Scan for the cell matching the given text and deliver its [X, Y] coordinate at center. 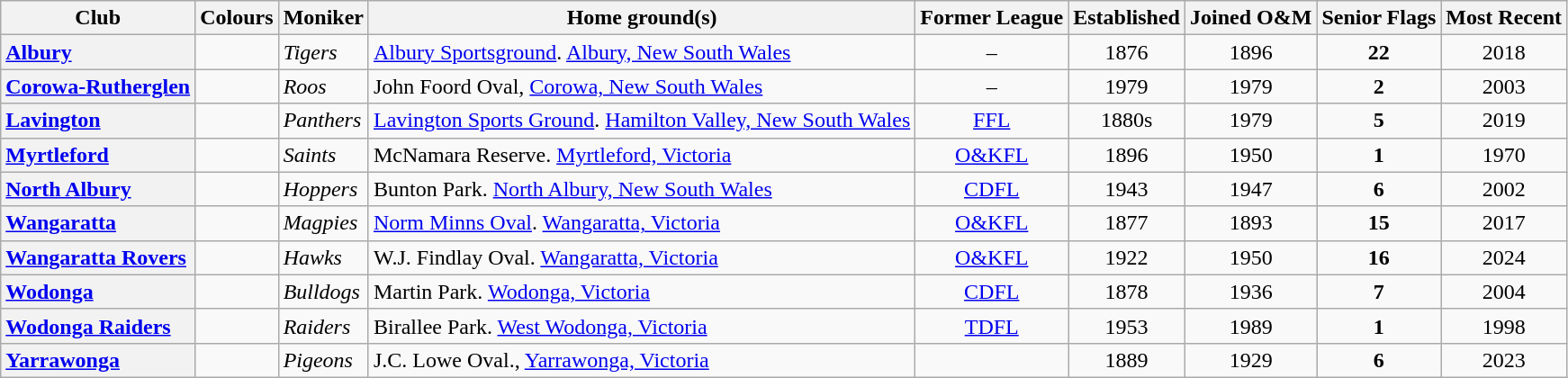
Yarrawonga [98, 360]
John Foord Oval, Corowa, New South Wales [641, 86]
1878 [1127, 292]
1953 [1127, 326]
Lavington [98, 121]
Corowa-Rutherglen [98, 86]
Tigers [323, 52]
1889 [1127, 360]
Roos [323, 86]
Albury Sportsground. Albury, New South Wales [641, 52]
Hawks [323, 257]
Most Recent [1504, 18]
Norm Minns Oval. Wangaratta, Victoria [641, 223]
Myrtleford [98, 155]
Established [1127, 18]
Moniker [323, 18]
1922 [1127, 257]
2018 [1504, 52]
Club [98, 18]
1929 [1250, 360]
Birallee Park. West Wodonga, Victoria [641, 326]
1893 [1250, 223]
Senior Flags [1379, 18]
22 [1379, 52]
Lavington Sports Ground. Hamilton Valley, New South Wales [641, 121]
2024 [1504, 257]
2023 [1504, 360]
Wangaratta Rovers [98, 257]
J.C. Lowe Oval., Yarrawonga, Victoria [641, 360]
2002 [1504, 189]
1943 [1127, 189]
W.J. Findlay Oval. Wangaratta, Victoria [641, 257]
Wangaratta [98, 223]
7 [1379, 292]
2004 [1504, 292]
1947 [1250, 189]
Home ground(s) [641, 18]
Hoppers [323, 189]
Magpies [323, 223]
Former League [992, 18]
2003 [1504, 86]
Pigeons [323, 360]
Saints [323, 155]
TDFL [992, 326]
2019 [1504, 121]
2017 [1504, 223]
Colours [237, 18]
Wodonga [98, 292]
16 [1379, 257]
Panthers [323, 121]
1936 [1250, 292]
FFL [992, 121]
Bulldogs [323, 292]
Raiders [323, 326]
1880s [1127, 121]
2 [1379, 86]
Wodonga Raiders [98, 326]
Bunton Park. North Albury, New South Wales [641, 189]
McNamara Reserve. Myrtleford, Victoria [641, 155]
Joined O&M [1250, 18]
North Albury [98, 189]
1970 [1504, 155]
Martin Park. Wodonga, Victoria [641, 292]
1998 [1504, 326]
1989 [1250, 326]
5 [1379, 121]
Albury [98, 52]
1876 [1127, 52]
1877 [1127, 223]
15 [1379, 223]
